Detect which cell encompasses the target text, then output its (X, Y) center coordinate. 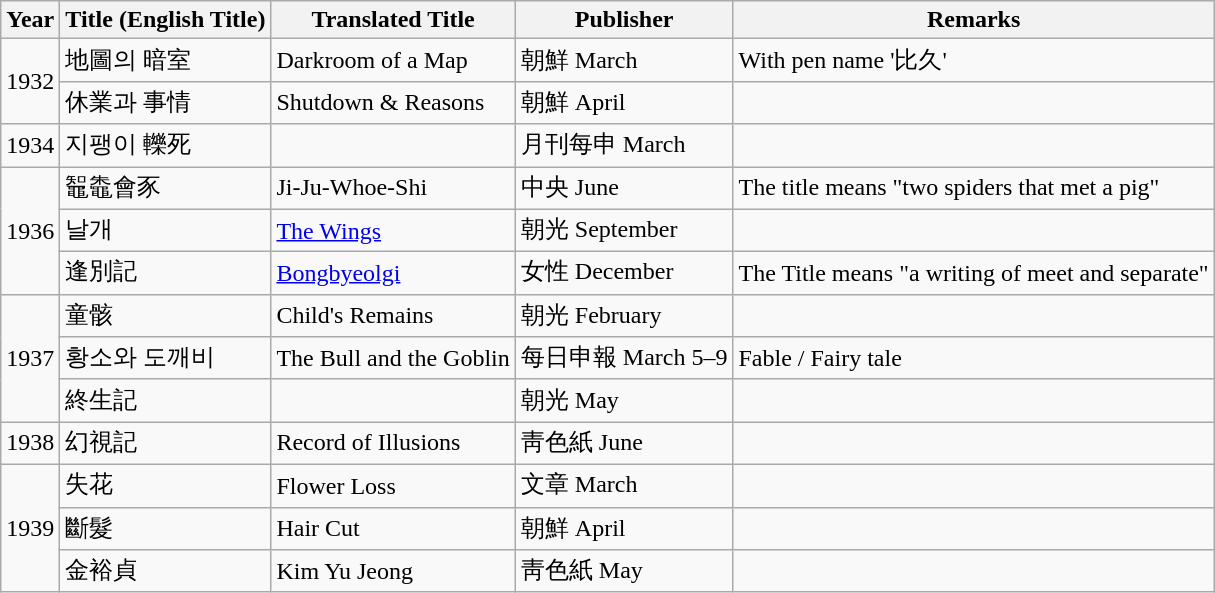
朝光 May (624, 400)
Remarks (974, 20)
靑色紙 June (624, 444)
Darkroom of a Map (393, 60)
鼅鼄會豕 (166, 188)
Shutdown & Reasons (393, 102)
Bongbyeolgi (393, 274)
文章 March (624, 486)
지팽이 轢死 (166, 146)
中央 June (624, 188)
Child's Remains (393, 316)
Hair Cut (393, 528)
1937 (30, 358)
The Title means "a writing of meet and separate" (974, 274)
每日申報 March 5–9 (624, 358)
月刊每申 March (624, 146)
1939 (30, 528)
Publisher (624, 20)
Ji-Ju-Whoe-Shi (393, 188)
靑色紙 May (624, 572)
Record of Illusions (393, 444)
The Wings (393, 230)
With pen name '比久' (974, 60)
金裕貞 (166, 572)
날개 (166, 230)
失花 (166, 486)
女性 December (624, 274)
1934 (30, 146)
Title (English Title) (166, 20)
The title means "two spiders that met a pig" (974, 188)
Kim Yu Jeong (393, 572)
朝鮮 March (624, 60)
幻視記 (166, 444)
朝光 September (624, 230)
地圖의 暗室 (166, 60)
Fable / Fairy tale (974, 358)
Translated Title (393, 20)
Year (30, 20)
休業과 事情 (166, 102)
Flower Loss (393, 486)
終生記 (166, 400)
황소와 도깨비 (166, 358)
The Bull and the Goblin (393, 358)
1936 (30, 230)
1938 (30, 444)
朝光 February (624, 316)
逢別記 (166, 274)
斷髮 (166, 528)
1932 (30, 82)
童骸 (166, 316)
